Pinpoint the cell where the given text exists, returning its (x, y) midpoint coordinate. 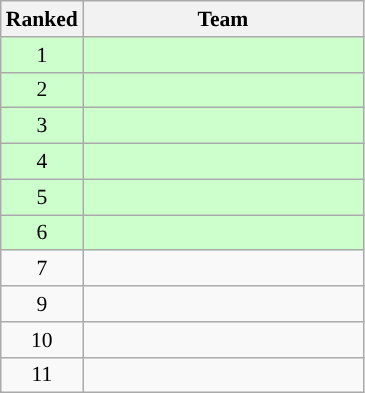
7 (42, 269)
11 (42, 375)
Team (223, 19)
6 (42, 233)
1 (42, 55)
3 (42, 126)
10 (42, 340)
Ranked (42, 19)
2 (42, 90)
9 (42, 304)
5 (42, 197)
4 (42, 162)
